From the cell containing the given text, extract its center point as [X, Y] coordinate. 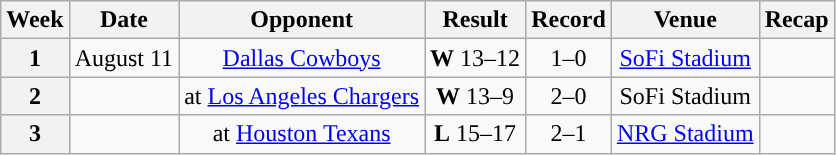
Record [569, 20]
L 15–17 [476, 134]
1–0 [569, 58]
Venue [685, 20]
1 [35, 58]
NRG Stadium [685, 134]
2–1 [569, 134]
August 11 [124, 58]
Week [35, 20]
Result [476, 20]
W 13–12 [476, 58]
Date [124, 20]
2–0 [569, 96]
W 13–9 [476, 96]
at Houston Texans [302, 134]
3 [35, 134]
Dallas Cowboys [302, 58]
Recap [796, 20]
Opponent [302, 20]
at Los Angeles Chargers [302, 96]
2 [35, 96]
